Return the (x, y) coordinate for the center point of the cell that contains the specified text.  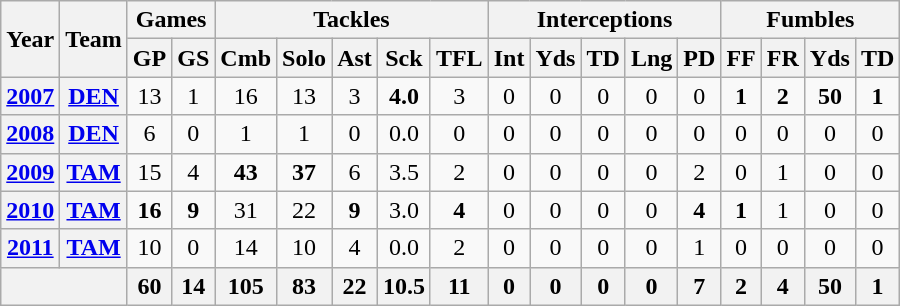
2010 (30, 210)
Lng (651, 58)
GS (194, 58)
37 (304, 172)
Year (30, 39)
Solo (304, 58)
10.5 (404, 286)
Tackles (352, 20)
FR (782, 58)
4.0 (404, 96)
7 (700, 286)
Sck (404, 58)
83 (304, 286)
Team (94, 39)
2008 (30, 134)
FF (741, 58)
15 (149, 172)
TFL (459, 58)
60 (149, 286)
2011 (30, 248)
Cmb (246, 58)
43 (246, 172)
2007 (30, 96)
3.0 (404, 210)
Ast (355, 58)
2009 (30, 172)
Fumbles (810, 20)
31 (246, 210)
3.5 (404, 172)
Games (170, 20)
GP (149, 58)
PD (700, 58)
105 (246, 286)
11 (459, 286)
Int (509, 58)
Interceptions (604, 20)
